Extract the [x, y] coordinate from the center of the cell holding the provided text.  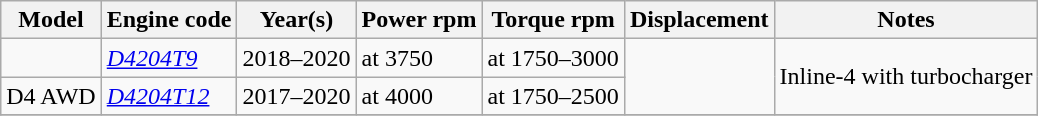
Torque rpm [553, 20]
2017–2020 [296, 96]
at 1750–3000 [553, 58]
Notes [906, 20]
Inline-4 with turbocharger [906, 77]
Power rpm [419, 20]
at 1750–2500 [553, 96]
Engine code [169, 20]
D4 AWD [51, 96]
Model [51, 20]
Displacement [699, 20]
D4204T12 [169, 96]
at 3750 [419, 58]
Year(s) [296, 20]
D4204T9 [169, 58]
at 4000 [419, 96]
2018–2020 [296, 58]
